Pinpoint the cell where the given text exists, returning its [x, y] midpoint coordinate. 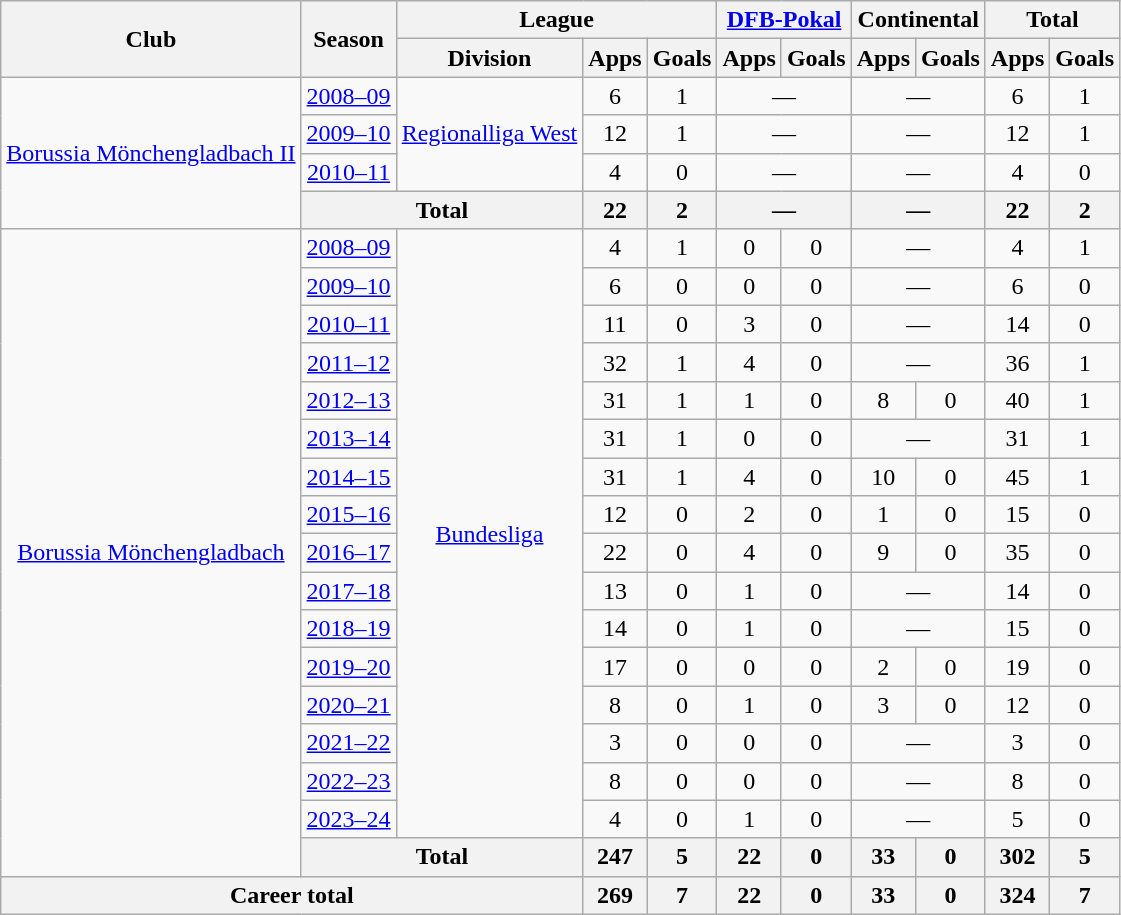
Regionalliga West [490, 134]
Borussia Mönchengladbach [151, 552]
League [556, 20]
2018–19 [348, 629]
10 [883, 477]
35 [1017, 553]
9 [883, 553]
Continental [918, 20]
2019–20 [348, 667]
Career total [292, 895]
2023–24 [348, 819]
2012–13 [348, 400]
Bundesliga [490, 534]
19 [1017, 667]
2011–12 [348, 362]
Borussia Mönchengladbach II [151, 153]
302 [1017, 857]
2022–23 [348, 781]
11 [615, 324]
2017–18 [348, 591]
17 [615, 667]
13 [615, 591]
2016–17 [348, 553]
DFB-Pokal [784, 20]
Division [490, 58]
2021–22 [348, 743]
Season [348, 39]
324 [1017, 895]
2013–14 [348, 438]
269 [615, 895]
2020–21 [348, 705]
45 [1017, 477]
40 [1017, 400]
36 [1017, 362]
2014–15 [348, 477]
Club [151, 39]
247 [615, 857]
32 [615, 362]
2015–16 [348, 515]
